Find where the given text appears and provide that cell's center as [x, y] coordinate. 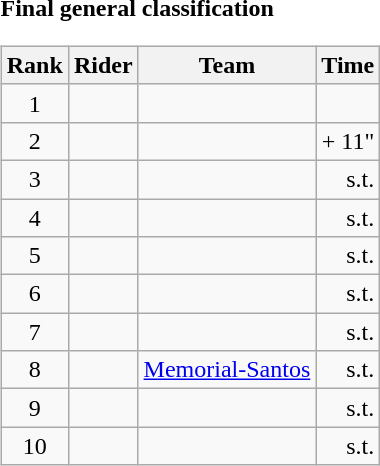
4 [34, 217]
2 [34, 141]
Rank [34, 65]
10 [34, 446]
Team [227, 65]
+ 11" [348, 141]
Rider [103, 65]
8 [34, 370]
Memorial-Santos [227, 370]
6 [34, 294]
3 [34, 179]
9 [34, 408]
7 [34, 332]
Time [348, 65]
1 [34, 103]
5 [34, 256]
